Search for the cell housing the specified text and yield its [X, Y] center coordinate. 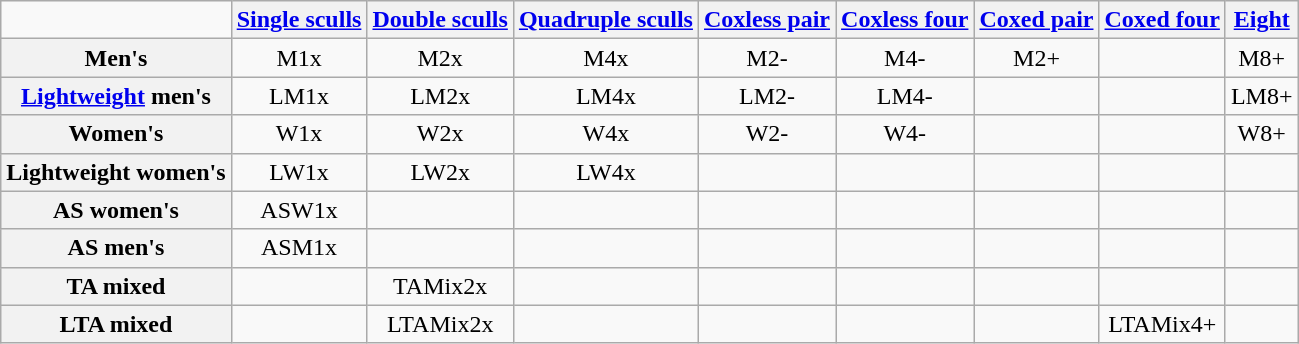
M4- [905, 58]
LW1x [299, 172]
AS men's [116, 248]
W1x [299, 134]
M2+ [1036, 58]
LM2- [766, 96]
LW4x [606, 172]
AS women's [116, 210]
Coxed four [1162, 20]
M2- [766, 58]
Women's [116, 134]
LM4x [606, 96]
LM4- [905, 96]
TAMix2x [440, 286]
Eight [1262, 20]
M8+ [1262, 58]
Coxed pair [1036, 20]
LTAMix4+ [1162, 324]
Single sculls [299, 20]
LM8+ [1262, 96]
Lightweight women's [116, 172]
LM1x [299, 96]
LM2x [440, 96]
Men's [116, 58]
ASM1x [299, 248]
LTAMix2x [440, 324]
ASW1x [299, 210]
LW2x [440, 172]
W8+ [1262, 134]
W2x [440, 134]
W2- [766, 134]
Double sculls [440, 20]
Coxless four [905, 20]
M1x [299, 58]
Coxless pair [766, 20]
M2x [440, 58]
Quadruple sculls [606, 20]
W4- [905, 134]
LTA mixed [116, 324]
W4x [606, 134]
TA mixed [116, 286]
M4x [606, 58]
Lightweight men's [116, 96]
